For the text-containing cell, return its midpoint in (x, y) coordinate format. 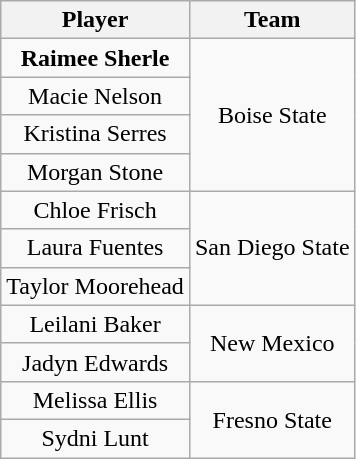
New Mexico (272, 343)
Team (272, 20)
Leilani Baker (96, 324)
San Diego State (272, 248)
Melissa Ellis (96, 400)
Raimee Sherle (96, 58)
Macie Nelson (96, 96)
Jadyn Edwards (96, 362)
Sydni Lunt (96, 438)
Chloe Frisch (96, 210)
Player (96, 20)
Kristina Serres (96, 134)
Morgan Stone (96, 172)
Boise State (272, 115)
Laura Fuentes (96, 248)
Taylor Moorehead (96, 286)
Fresno State (272, 419)
